Determine the [X, Y] coordinate at the center of the cell enclosing the given text.  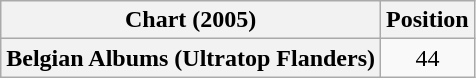
Belgian Albums (Ultratop Flanders) [191, 58]
Position [428, 20]
44 [428, 58]
Chart (2005) [191, 20]
